Extract the [X, Y] coordinate from the center of the cell holding the provided text.  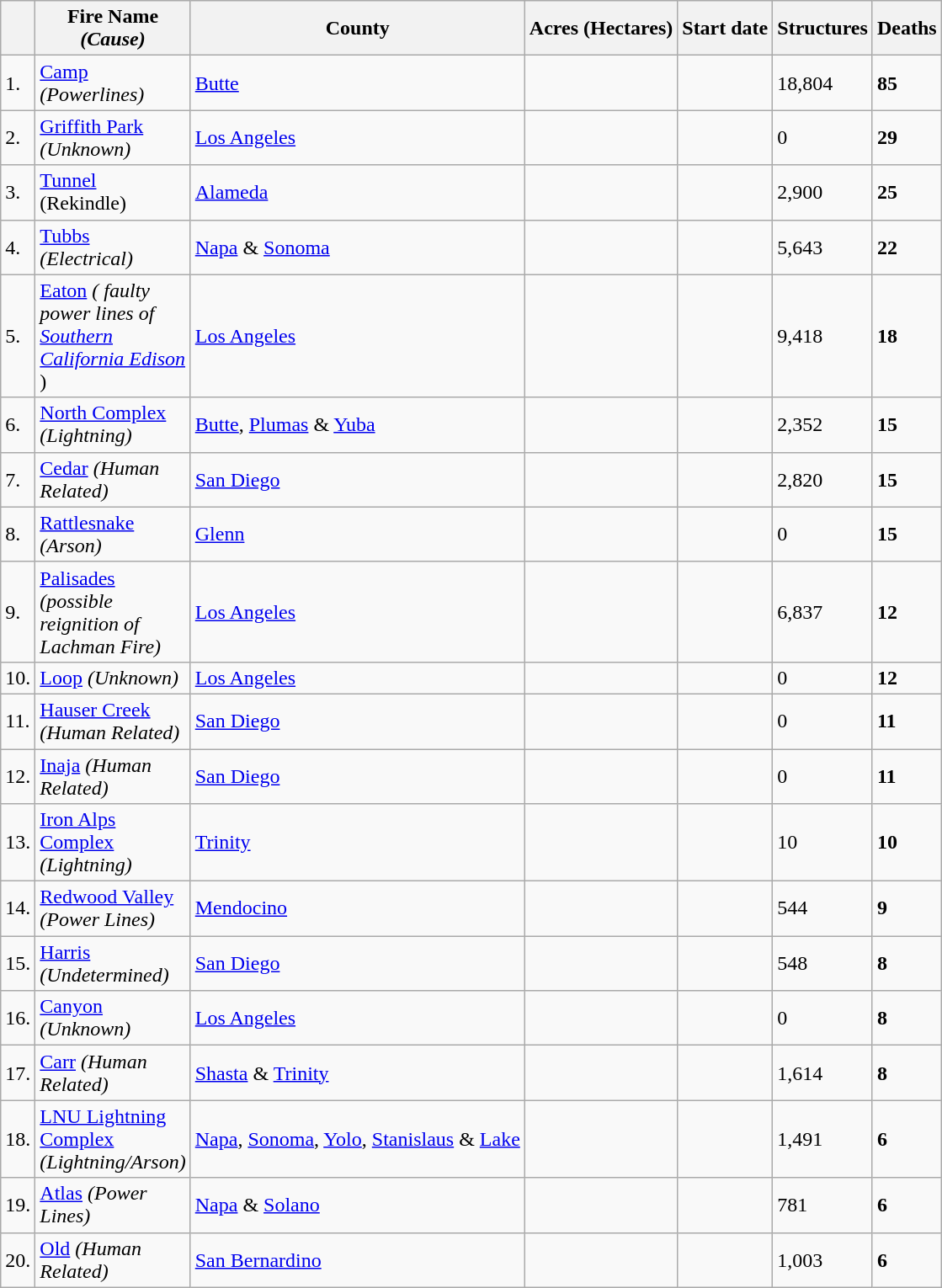
16. [19, 1019]
San Bernardino [357, 1259]
781 [823, 1206]
Napa, Sonoma, Yolo, Stanislaus & Lake [357, 1139]
Eaton ( faulty power lines of Southern California Edison) [113, 336]
20. [19, 1259]
Griffith Park (Unknown) [113, 138]
25 [907, 192]
Deaths [907, 29]
2. [19, 138]
Hauser Creek (Human Related) [113, 721]
6,837 [823, 611]
Rattlesnake (Arson) [113, 534]
10. [19, 678]
18,804 [823, 82]
Cedar (Human Related) [113, 480]
29 [907, 138]
5,643 [823, 247]
Palisades (possible reignition of Lachman Fire) [113, 611]
2,820 [823, 480]
9. [19, 611]
1,003 [823, 1259]
Mendocino [357, 909]
Napa & Solano [357, 1206]
Start date [726, 29]
Harris (Undetermined) [113, 963]
Structures [823, 29]
9 [907, 909]
12. [19, 776]
Redwood Valley (Power Lines) [113, 909]
Trinity [357, 843]
Loop (Unknown) [113, 678]
Inaja (Human Related) [113, 776]
2,900 [823, 192]
22 [907, 247]
19. [19, 1206]
7. [19, 480]
9,418 [823, 336]
18 [907, 336]
8. [19, 534]
15. [19, 963]
Tubbs (Electrical) [113, 247]
Iron Alps Complex (Lightning) [113, 843]
4. [19, 247]
1,614 [823, 1072]
Atlas (Power Lines) [113, 1206]
Fire Name (Cause) [113, 29]
Tunnel (Rekindle) [113, 192]
Canyon (Unknown) [113, 1019]
14. [19, 909]
6. [19, 424]
LNU Lightning Complex (Lightning/Arson) [113, 1139]
85 [907, 82]
18. [19, 1139]
2,352 [823, 424]
Camp (Powerlines) [113, 82]
544 [823, 909]
North Complex (Lightning) [113, 424]
Butte [357, 82]
11. [19, 721]
13. [19, 843]
Butte, Plumas & Yuba [357, 424]
1. [19, 82]
Glenn [357, 534]
Old (Human Related) [113, 1259]
County [357, 29]
17. [19, 1072]
548 [823, 963]
Alameda [357, 192]
1,491 [823, 1139]
Carr (Human Related) [113, 1072]
Shasta & Trinity [357, 1072]
3. [19, 192]
Napa & Sonoma [357, 247]
5. [19, 336]
Acres (Hectares) [601, 29]
